Identify which cell holds the provided text, then report its [X, Y] central coordinate. 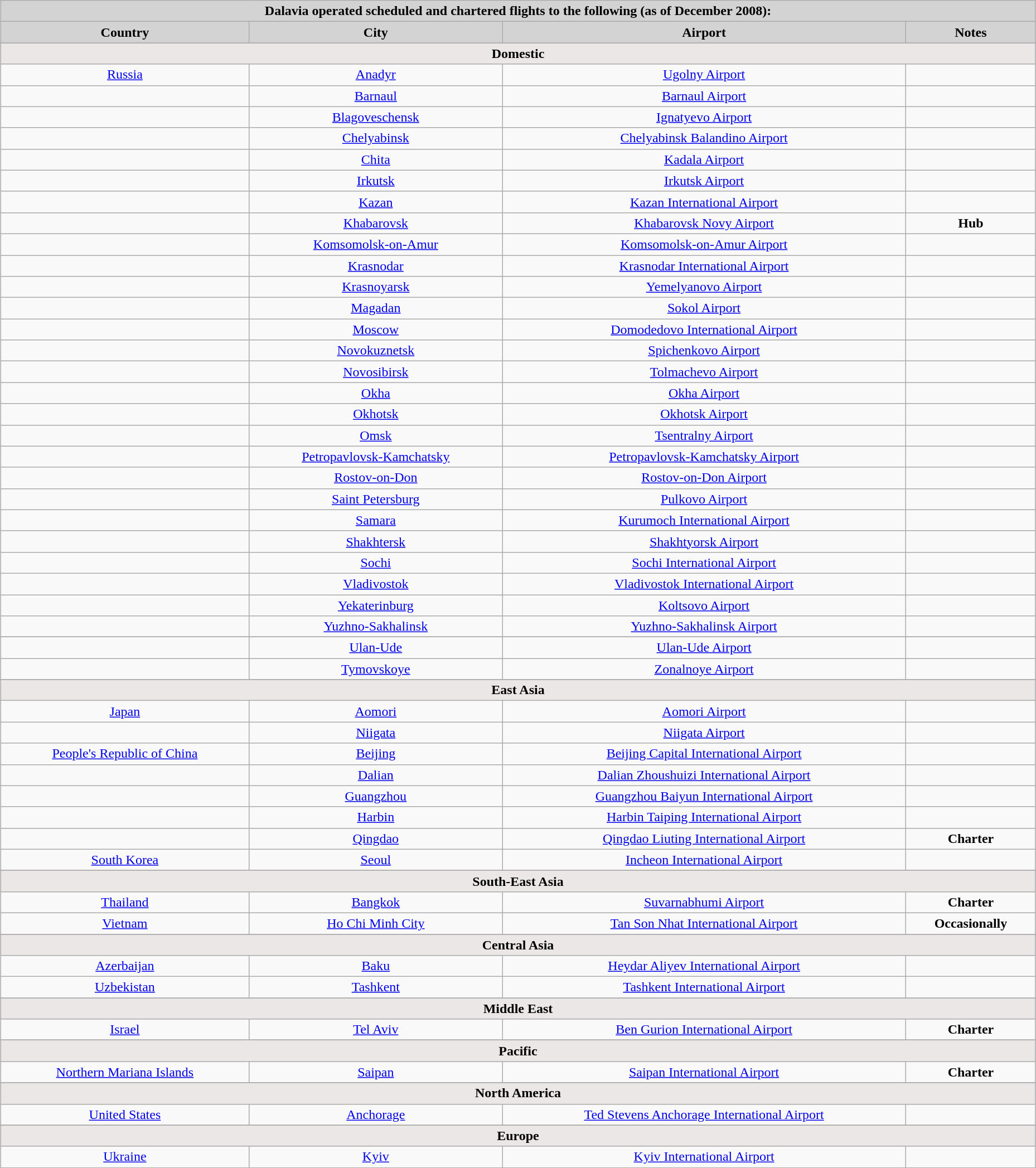
Saipan International Airport [704, 1072]
North America [519, 1093]
Tan Son Nhat International Airport [704, 923]
Aomori Airport [704, 711]
Harbin Taiping International Airport [704, 817]
Sokol Airport [704, 308]
Komsomolsk-on-Amur [376, 244]
Suvarnabhumi Airport [704, 902]
Airport [704, 32]
Heydar Aliyev International Airport [704, 966]
Ho Chi Minh City [376, 923]
Blagoveschensk [376, 117]
Occasionally [971, 923]
Dalian Zhoushuizi International Airport [704, 775]
Shakhtyorsk Airport [704, 541]
Yemelyanovo Airport [704, 287]
Uzbekistan [125, 987]
Sochi International Airport [704, 563]
Vladivostok International Airport [704, 584]
Chelyabinsk Balandino Airport [704, 138]
Pacific [519, 1051]
Azerbaijan [125, 966]
Chelyabinsk [376, 138]
Okha Airport [704, 393]
Vladivostok [376, 584]
Beijing Capital International Airport [704, 754]
Ugolny Airport [704, 75]
Europe [519, 1136]
Ignatyevo Airport [704, 117]
Petropavlovsk-Kamchatsky Airport [704, 457]
Niigata [376, 733]
Komsomolsk-on-Amur Airport [704, 244]
Yuzhno-Sakhalinsk Airport [704, 627]
Petropavlovsk-Kamchatsky [376, 457]
United States [125, 1114]
Kazan [376, 202]
East Asia [519, 690]
Country [125, 32]
Central Asia [519, 945]
Domestic [519, 54]
Krasnodar [376, 266]
People's Republic of China [125, 754]
Pulkovo Airport [704, 499]
Bangkok [376, 902]
Chita [376, 159]
City [376, 32]
Barnaul [376, 96]
Middle East [519, 1009]
Ben Gurion International Airport [704, 1030]
Khabarovsk [376, 223]
Tel Aviv [376, 1030]
Ulan-Ude Airport [704, 648]
Incheon International Airport [704, 860]
Tsentralny Airport [704, 435]
Samara [376, 520]
Krasnodar International Airport [704, 266]
Kadala Airport [704, 159]
Anchorage [376, 1114]
Saipan [376, 1072]
Ukraine [125, 1157]
Qingdao Liuting International Airport [704, 839]
Saint Petersburg [376, 499]
Northern Mariana Islands [125, 1072]
Novokuznetsk [376, 351]
Domodedovo International Airport [704, 329]
Tashkent International Airport [704, 987]
Moscow [376, 329]
Tolmachevo Airport [704, 372]
Tashkent [376, 987]
Guangzhou [376, 796]
Vietnam [125, 923]
Irkutsk [376, 181]
Tymovskoye [376, 669]
South Korea [125, 860]
Okhotsk Airport [704, 414]
Aomori [376, 711]
Rostov-on-Don [376, 478]
Spichenkovo Airport [704, 351]
Beijing [376, 754]
Hub [971, 223]
Irkutsk Airport [704, 181]
Niigata Airport [704, 733]
Novosibirsk [376, 372]
Qingdao [376, 839]
Koltsovo Airport [704, 605]
Kurumoch International Airport [704, 520]
Thailand [125, 902]
Magadan [376, 308]
Israel [125, 1030]
Guangzhou Baiyun International Airport [704, 796]
Kyiv International Airport [704, 1157]
Dalian [376, 775]
Kazan International Airport [704, 202]
Seoul [376, 860]
Zonalnoye Airport [704, 669]
Kyiv [376, 1157]
Dalavia operated scheduled and chartered flights to the following (as of December 2008): [519, 11]
Krasnoyarsk [376, 287]
Russia [125, 75]
Barnaul Airport [704, 96]
Sochi [376, 563]
Ted Stevens Anchorage International Airport [704, 1114]
Omsk [376, 435]
South-East Asia [519, 881]
Okhotsk [376, 414]
Japan [125, 711]
Yekaterinburg [376, 605]
Baku [376, 966]
Anadyr [376, 75]
Khabarovsk Novy Airport [704, 223]
Yuzhno-Sakhalinsk [376, 627]
Rostov-on-Don Airport [704, 478]
Ulan-Ude [376, 648]
Okha [376, 393]
Shakhtersk [376, 541]
Harbin [376, 817]
Notes [971, 32]
